Output the [x, y] coordinate of the center of the cell containing the given text.  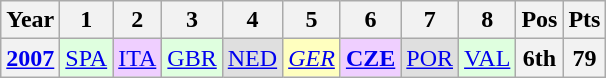
POR [430, 58]
1 [86, 20]
GBR [192, 58]
Pos [540, 20]
7 [430, 20]
8 [488, 20]
79 [584, 58]
GER [312, 58]
Year [30, 20]
5 [312, 20]
CZE [370, 58]
6 [370, 20]
SPA [86, 58]
4 [252, 20]
2 [138, 20]
6th [540, 58]
NED [252, 58]
ITA [138, 58]
Pts [584, 20]
2007 [30, 58]
VAL [488, 58]
3 [192, 20]
